Scan for the cell matching the given text and deliver its [x, y] coordinate at center. 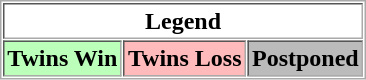
Twins Win [62, 58]
Postponed [305, 58]
Legend [183, 21]
Twins Loss [184, 58]
